Output the [X, Y] coordinate of the center of the cell containing the given text.  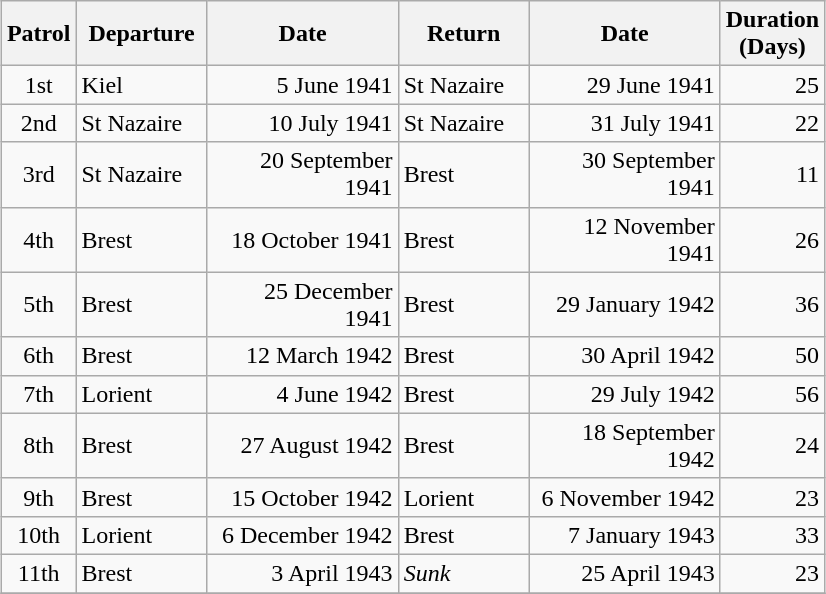
22 [772, 123]
20 September 1941 [302, 174]
Sunk [464, 573]
4th [38, 240]
29 July 1942 [624, 394]
7 January 1943 [624, 535]
2nd [38, 123]
9th [38, 497]
6 November 1942 [624, 497]
11th [38, 573]
29 January 1942 [624, 304]
6th [38, 356]
4 June 1942 [302, 394]
3rd [38, 174]
11 [772, 174]
24 [772, 446]
27 August 1942 [302, 446]
15 October 1942 [302, 497]
8th [38, 446]
25 [772, 85]
36 [772, 304]
7th [38, 394]
50 [772, 356]
Duration (Days) [772, 34]
Departure [142, 34]
5th [38, 304]
33 [772, 535]
25 April 1943 [624, 573]
Return [464, 34]
12 November 1941 [624, 240]
26 [772, 240]
31 July 1941 [624, 123]
3 April 1943 [302, 573]
18 September 1942 [624, 446]
Patrol [38, 34]
30 April 1942 [624, 356]
30 September 1941 [624, 174]
18 October 1941 [302, 240]
10 July 1941 [302, 123]
25 December 1941 [302, 304]
6 December 1942 [302, 535]
1st [38, 85]
12 March 1942 [302, 356]
56 [772, 394]
Kiel [142, 85]
29 June 1941 [624, 85]
10th [38, 535]
5 June 1941 [302, 85]
